Identify which cell holds the provided text, then report its [x, y] central coordinate. 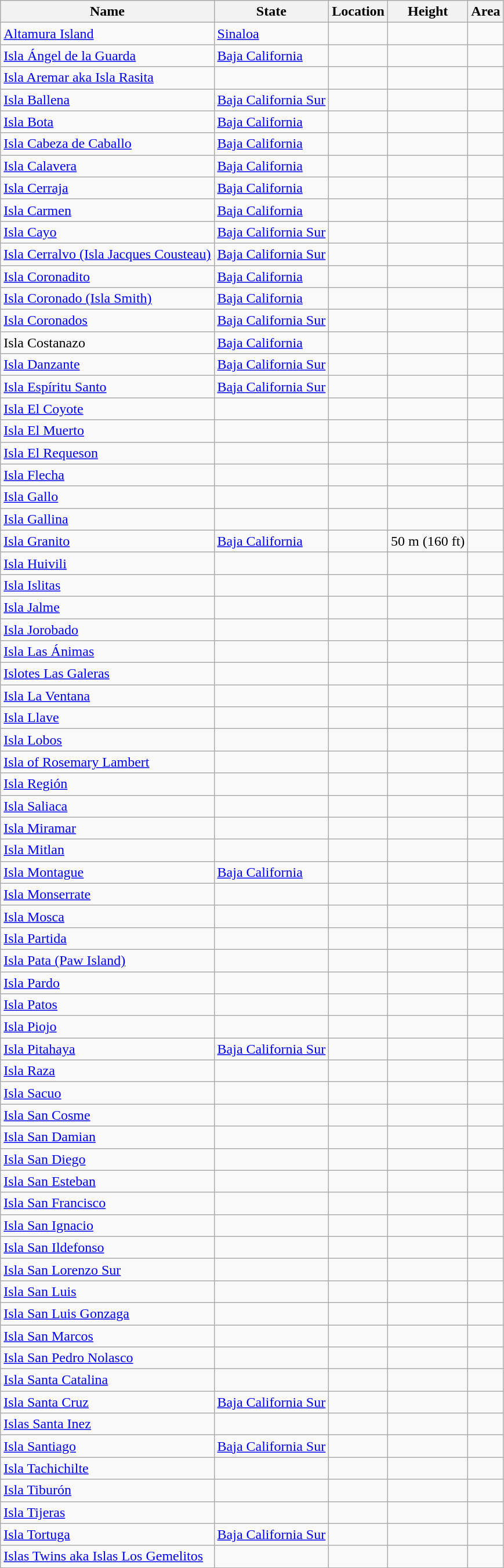
Isla Saliaca [107, 806]
Isla Santa Cruz [107, 1402]
Isla Tijeras [107, 1512]
Isla Pardo [107, 983]
Isla Danzante [107, 365]
Isla Tortuga [107, 1534]
50 m (160 ft) [427, 541]
Isla Espíritu Santo [107, 387]
Isla Las Ánimas [107, 652]
Isla Calavera [107, 166]
Islas Twins aka Islas Los Gemelitos [107, 1556]
Isla Patos [107, 1005]
Isla Coronado (Isla Smith) [107, 299]
Isla Monserrate [107, 894]
Isla Huivili [107, 563]
Name [107, 12]
Isla Granito [107, 541]
Isla San Luis Gonzaga [107, 1313]
Isla El Coyote [107, 409]
Isla Cerraja [107, 188]
Isla Piojo [107, 1027]
Isla Montague [107, 872]
Islas Santa Inez [107, 1424]
Isla of Rosemary Lambert [107, 762]
Isla Costanazo [107, 343]
Isla Islitas [107, 585]
Isla Tiburón [107, 1490]
Isla Pitahaya [107, 1049]
Isla Gallo [107, 497]
Isla Gallina [107, 519]
Isla San Cosme [107, 1115]
Isla Ángel de la Guarda [107, 56]
Isla Sacuo [107, 1093]
Isla Jalme [107, 607]
Isla San Francisco [107, 1203]
Isla Cerralvo (Isla Jacques Cousteau) [107, 254]
Isla San Lorenzo Sur [107, 1269]
Isla Ballena [107, 100]
Isla Región [107, 784]
Isla Bota [107, 122]
Isla Jorobado [107, 629]
Isla San Diego [107, 1159]
Isla Coronados [107, 321]
Isla La Ventana [107, 696]
Isla San Luis [107, 1291]
Sinaloa [271, 34]
Isla Partida [107, 938]
Isla Aremar aka Isla Rasita [107, 78]
Islotes Las Galeras [107, 674]
Isla Flecha [107, 475]
Isla Llave [107, 718]
Isla San Damian [107, 1137]
Isla Lobos [107, 740]
Area [486, 12]
Isla Cabeza de Caballo [107, 144]
Isla El Requeson [107, 453]
Isla Miramar [107, 828]
Isla Mitlan [107, 850]
Isla Raza [107, 1071]
Isla San Ildefonso [107, 1247]
Location [358, 12]
Isla San Ignacio [107, 1225]
Isla San Esteban [107, 1181]
Isla Carmen [107, 210]
Height [427, 12]
Isla Pata (Paw Island) [107, 960]
State [271, 12]
Isla Santa Catalina [107, 1380]
Isla San Marcos [107, 1335]
Isla Coronadito [107, 277]
Isla Cayo [107, 232]
Altamura Island [107, 34]
Isla San Pedro Nolasco [107, 1358]
Isla Mosca [107, 916]
Isla Tachichilte [107, 1468]
Isla Santiago [107, 1446]
Isla El Muerto [107, 431]
